Determine the (x, y) coordinate at the center of the cell enclosing the given text.  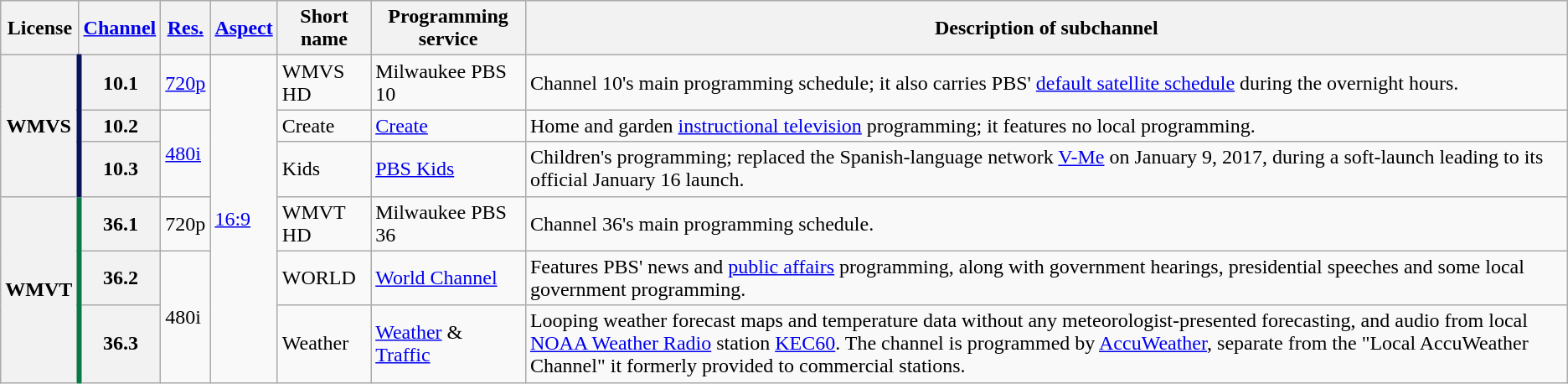
License (40, 29)
Channel 36's main programming schedule. (1046, 223)
Weather & Traffic (449, 344)
WORLD (323, 278)
Features PBS' news and public affairs programming, along with government hearings, presidential speeches and some local government programming. (1046, 278)
36.1 (120, 223)
Weather (323, 344)
Short name (323, 29)
Res. (186, 29)
36.3 (120, 344)
Channel 10's main programming schedule; it also carries PBS' default satellite schedule during the overnight hours. (1046, 82)
Kids (323, 169)
WMVS HD (323, 82)
10.2 (120, 126)
WMVT HD (323, 223)
Milwaukee PBS 10 (449, 82)
16:9 (244, 219)
10.3 (120, 169)
World Channel (449, 278)
10.1 (120, 82)
Aspect (244, 29)
PBS Kids (449, 169)
Home and garden instructional television programming; it features no local programming. (1046, 126)
Description of subchannel (1046, 29)
Channel (120, 29)
36.2 (120, 278)
WMVT (40, 289)
Milwaukee PBS 36 (449, 223)
Programming service (449, 29)
WMVS (40, 126)
